From the cell containing the given text, extract its center point as (x, y) coordinate. 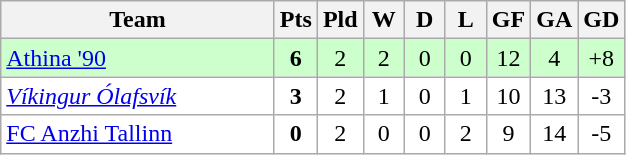
-3 (602, 96)
W (384, 20)
GD (602, 20)
D (424, 20)
FC Anzhi Tallinn (138, 134)
4 (554, 58)
Pts (296, 20)
Víkingur Ólafsvík (138, 96)
12 (508, 58)
Pld (340, 20)
6 (296, 58)
GA (554, 20)
14 (554, 134)
9 (508, 134)
-5 (602, 134)
+8 (602, 58)
13 (554, 96)
3 (296, 96)
GF (508, 20)
10 (508, 96)
L (466, 20)
Athina '90 (138, 58)
Team (138, 20)
